Return [X, Y] of the center of cell containing provided text 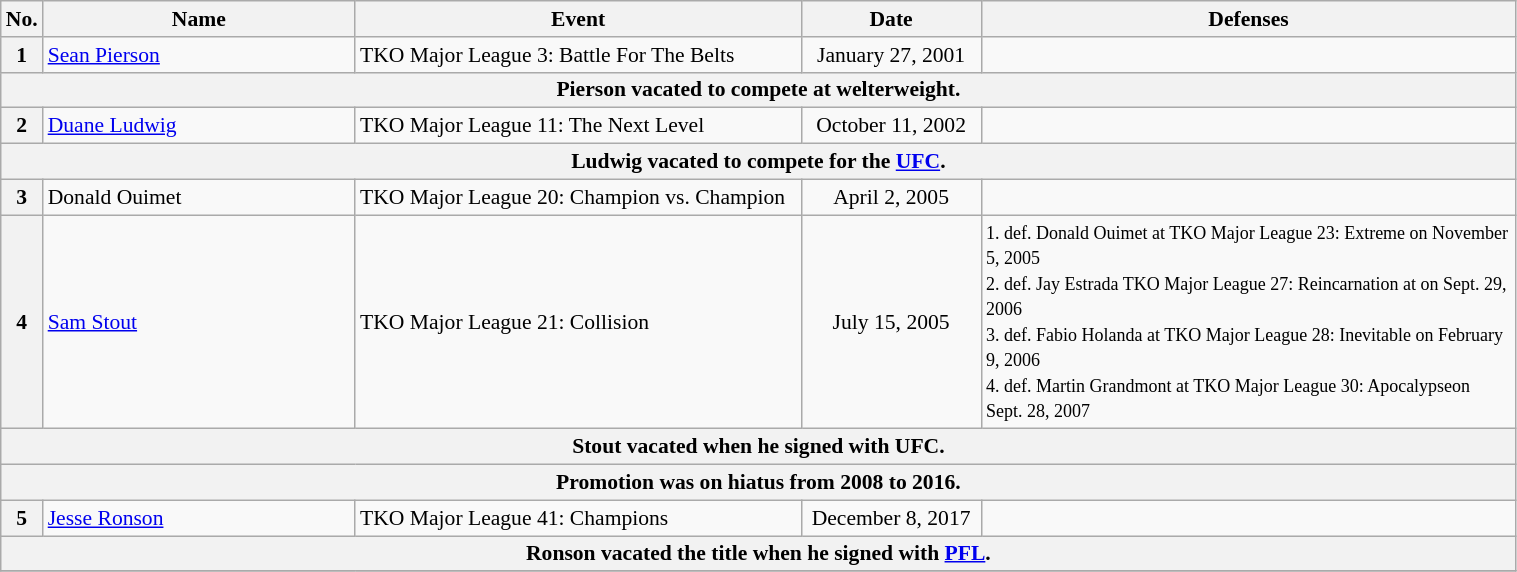
TKO Major League 20: Champion vs. Champion [578, 197]
3 [22, 197]
Promotion was on hiatus from 2008 to 2016. [758, 483]
July 15, 2005 [891, 322]
1 [22, 55]
Defenses [1248, 19]
No. [22, 19]
Ronson vacated the title when he signed with PFL. [758, 554]
Ludwig vacated to compete for the UFC. [758, 162]
TKO Major League 11: The Next Level [578, 126]
Date [891, 19]
Event [578, 19]
TKO Major League 41: Champions [578, 518]
April 2, 2005 [891, 197]
Jesse Ronson [199, 518]
TKO Major League 21: Collision [578, 322]
Name [199, 19]
Stout vacated when he signed with UFC. [758, 447]
Duane Ludwig [199, 126]
December 8, 2017 [891, 518]
2 [22, 126]
January 27, 2001 [891, 55]
Sam Stout [199, 322]
Sean Pierson [199, 55]
5 [22, 518]
October 11, 2002 [891, 126]
4 [22, 322]
Pierson vacated to compete at welterweight. [758, 90]
TKO Major League 3: Battle For The Belts [578, 55]
Donald Ouimet [199, 197]
